Locate the cell with the specified text and output its (X, Y) center coordinate. 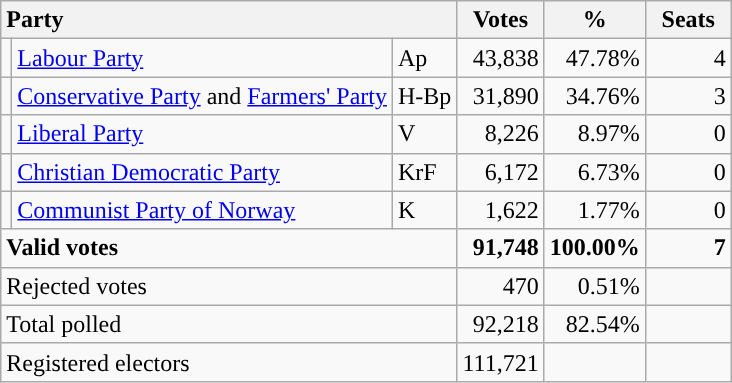
8.97% (594, 134)
100.00% (594, 248)
Communist Party of Norway (202, 210)
KrF (424, 172)
470 (500, 286)
34.76% (594, 96)
4 (688, 58)
6,172 (500, 172)
Christian Democratic Party (202, 172)
Total polled (229, 324)
Rejected votes (229, 286)
H-Bp (424, 96)
3 (688, 96)
Votes (500, 20)
92,218 (500, 324)
31,890 (500, 96)
1.77% (594, 210)
43,838 (500, 58)
Liberal Party (202, 134)
47.78% (594, 58)
82.54% (594, 324)
1,622 (500, 210)
Ap (424, 58)
Seats (688, 20)
6.73% (594, 172)
V (424, 134)
% (594, 20)
111,721 (500, 362)
8,226 (500, 134)
0.51% (594, 286)
Valid votes (229, 248)
7 (688, 248)
Conservative Party and Farmers' Party (202, 96)
Party (229, 20)
Labour Party (202, 58)
Registered electors (229, 362)
91,748 (500, 248)
K (424, 210)
